Provide the (X, Y) coordinate of the cell's center where the given text is located.  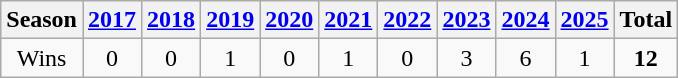
2017 (112, 20)
2021 (348, 20)
Season (42, 20)
2019 (230, 20)
2020 (290, 20)
Wins (42, 58)
Total (646, 20)
2025 (584, 20)
12 (646, 58)
3 (466, 58)
2022 (408, 20)
2018 (172, 20)
2024 (526, 20)
6 (526, 58)
2023 (466, 20)
